Return [x, y] of the center of cell containing provided text 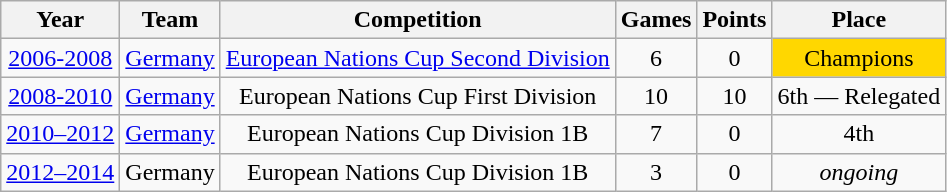
4th [859, 134]
Year [60, 20]
3 [656, 172]
Place [859, 20]
2012–2014 [60, 172]
European Nations Cup First Division [418, 96]
Team [170, 20]
ongoing [859, 172]
2008-2010 [60, 96]
Champions [859, 58]
Points [734, 20]
6th — Relegated [859, 96]
6 [656, 58]
European Nations Cup Second Division [418, 58]
2010–2012 [60, 134]
Competition [418, 20]
Games [656, 20]
7 [656, 134]
2006-2008 [60, 58]
